Pinpoint the cell where the given text exists, returning its [X, Y] midpoint coordinate. 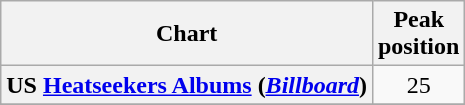
Peakposition [418, 34]
Chart [187, 34]
25 [418, 85]
US Heatseekers Albums (Billboard) [187, 85]
